Pinpoint the cell where the given text exists, returning its [X, Y] midpoint coordinate. 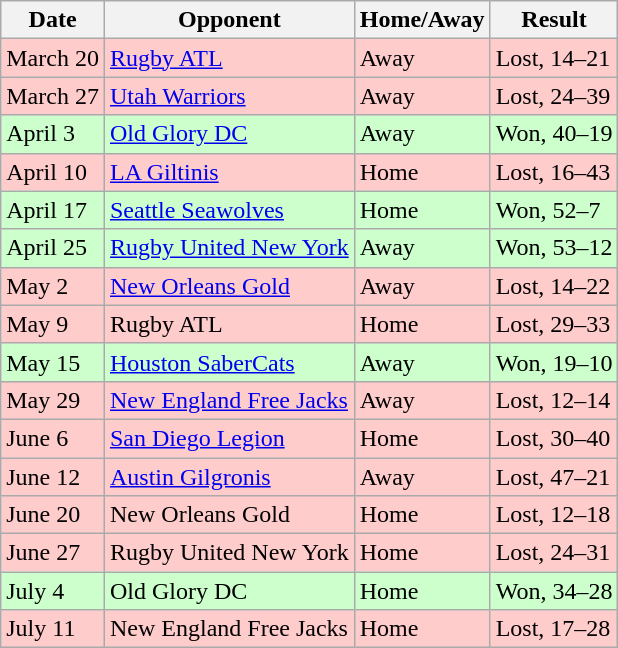
May 2 [53, 286]
Date [53, 20]
Lost, 29–33 [554, 324]
Won, 34–28 [554, 591]
June 12 [53, 477]
Lost, 12–14 [554, 400]
Won, 19–10 [554, 362]
July 11 [53, 629]
May 15 [53, 362]
Lost, 24–31 [554, 553]
April 3 [53, 134]
Lost, 12–18 [554, 515]
May 29 [53, 400]
Austin Gilgronis [229, 477]
Lost, 14–22 [554, 286]
Opponent [229, 20]
April 25 [53, 248]
July 4 [53, 591]
Won, 40–19 [554, 134]
Lost, 14–21 [554, 58]
June 20 [53, 515]
LA Giltinis [229, 172]
Seattle Seawolves [229, 210]
Won, 52–7 [554, 210]
March 27 [53, 96]
March 20 [53, 58]
June 6 [53, 438]
June 27 [53, 553]
Lost, 47–21 [554, 477]
Result [554, 20]
Lost, 30–40 [554, 438]
Won, 53–12 [554, 248]
Lost, 24–39 [554, 96]
Lost, 17–28 [554, 629]
April 10 [53, 172]
April 17 [53, 210]
Utah Warriors [229, 96]
Lost, 16–43 [554, 172]
Houston SaberCats [229, 362]
Home/Away [422, 20]
San Diego Legion [229, 438]
May 9 [53, 324]
